Determine the [X, Y] coordinate at the center of the cell enclosing the given text.  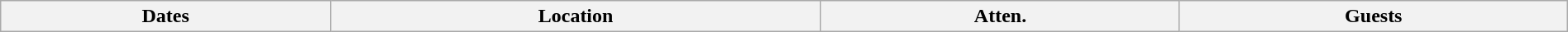
Guests [1373, 16]
Dates [165, 16]
Location [576, 16]
Atten. [1001, 16]
